Provide the (x, y) coordinate of the cell's center where the given text is located.  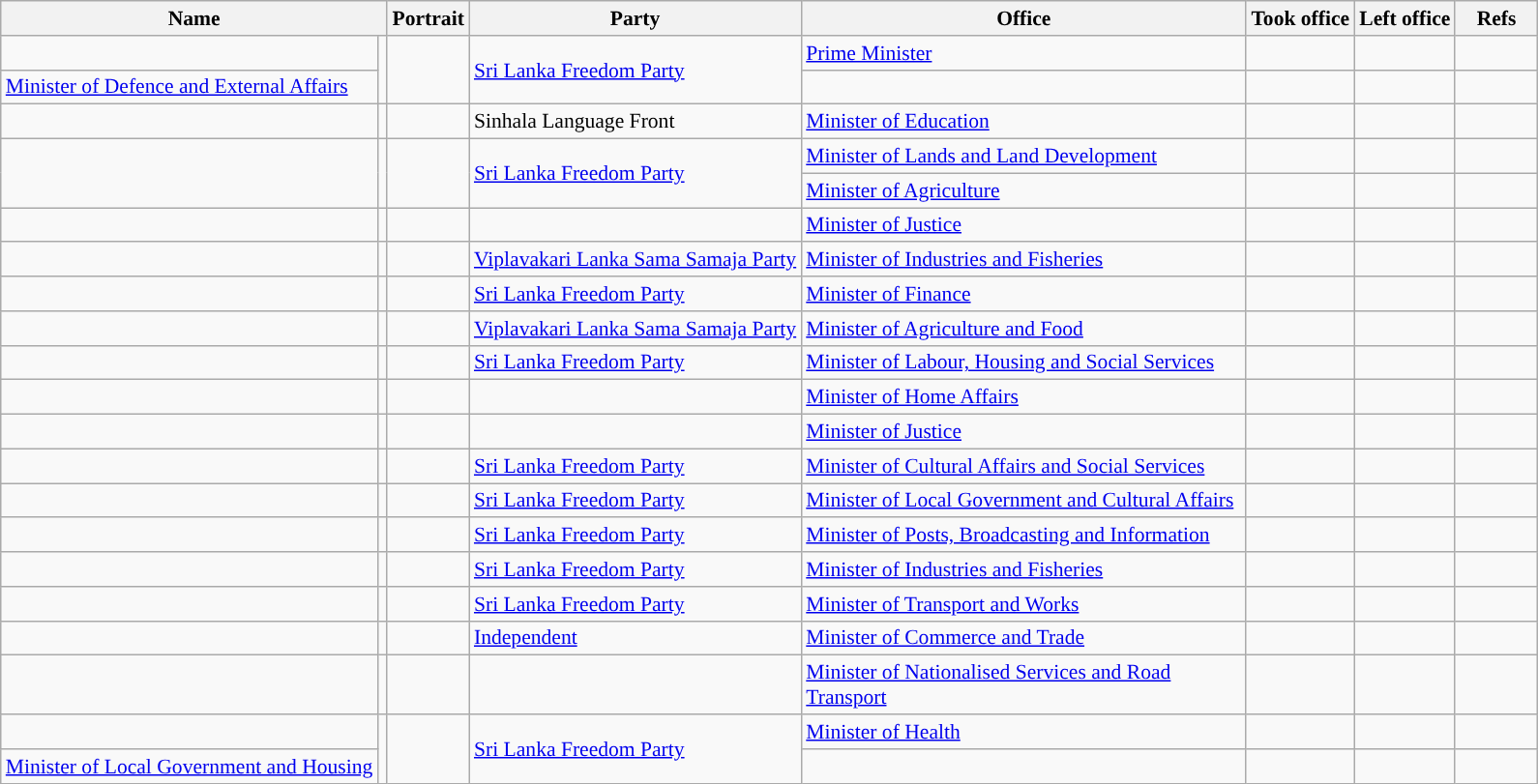
Portrait (428, 18)
Minister of Commerce and Trade (1023, 638)
Minister of Lands and Land Development (1023, 157)
Sinhala Language Front (635, 122)
Took office (1300, 18)
Minister of Transport and Works (1023, 604)
Prime Minister (1023, 53)
Name (194, 18)
Left office (1405, 18)
Minister of Cultural Affairs and Social Services (1023, 466)
Minister of Local Government and Housing (190, 767)
Minister of Education (1023, 122)
Minister of Posts, Broadcasting and Information (1023, 536)
Minister of Defence and External Affairs (190, 87)
Minister of Local Government and Cultural Affairs (1023, 501)
Minister of Home Affairs (1023, 397)
Minister of Health (1023, 732)
Refs (1495, 18)
Minister of Finance (1023, 294)
Minister of Agriculture and Food (1023, 329)
Independent (635, 638)
Party (635, 18)
Minister of Nationalised Services and Road Transport (1023, 684)
Minister of Labour, Housing and Social Services (1023, 363)
Minister of Agriculture (1023, 190)
Office (1023, 18)
